From the cell containing the given text, extract its center point as (X, Y) coordinate. 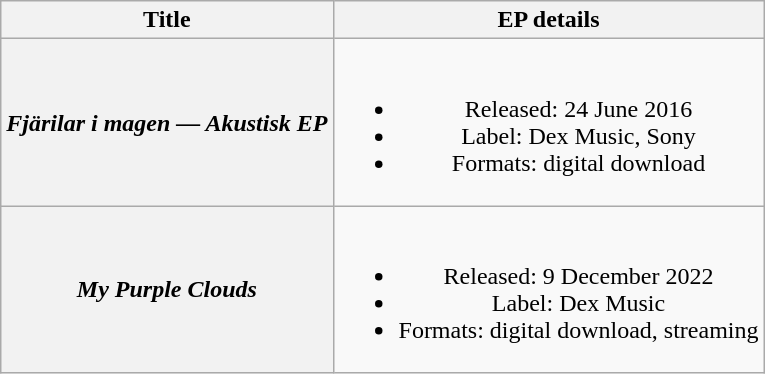
My Purple Clouds (167, 290)
EP details (548, 20)
Fjärilar i magen — Akustisk EP (167, 122)
Released: 9 December 2022Label: Dex MusicFormats: digital download, streaming (548, 290)
Released: 24 June 2016Label: Dex Music, SonyFormats: digital download (548, 122)
Title (167, 20)
